Pinpoint the cell where the given text exists, returning its (X, Y) midpoint coordinate. 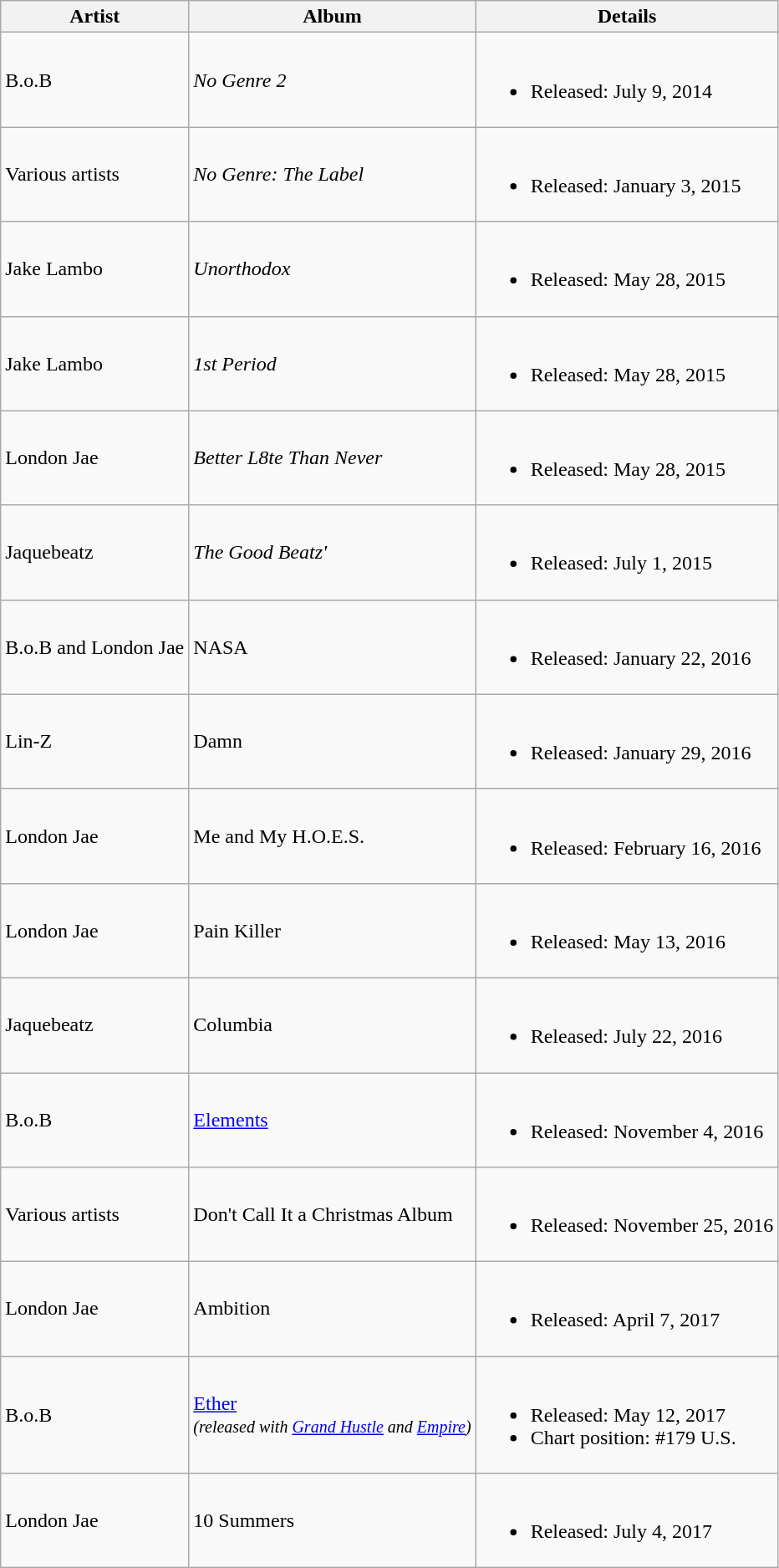
Released: January 29, 2016 (627, 741)
Released: July 9, 2014 (627, 80)
1st Period (333, 363)
10 Summers (333, 1520)
Released: February 16, 2016 (627, 836)
Released: January 3, 2015 (627, 174)
Elements (333, 1119)
Details (627, 17)
Columbia (333, 1025)
The Good Beatz' (333, 552)
No Genre: The Label (333, 174)
Ambition (333, 1310)
Damn (333, 741)
NASA (333, 647)
Released: November 25, 2016 (627, 1214)
Released: May 13, 2016 (627, 930)
B.o.B and London Jae (95, 647)
Released: April 7, 2017 (627, 1310)
Released: November 4, 2016 (627, 1119)
Don't Call It a Christmas Album (333, 1214)
Pain Killer (333, 930)
Artist (95, 17)
Released: July 1, 2015 (627, 552)
Released: July 4, 2017 (627, 1520)
Me and My H.O.E.S. (333, 836)
Ether(released with Grand Hustle and Empire) (333, 1415)
Released: July 22, 2016 (627, 1025)
No Genre 2 (333, 80)
Released: May 12, 2017Chart position: #179 U.S. (627, 1415)
Album (333, 17)
Better L8te Than Never (333, 458)
Lin-Z (95, 741)
Unorthodox (333, 269)
Released: January 22, 2016 (627, 647)
